Return the (x, y) coordinate for the center point of the cell that contains the specified text.  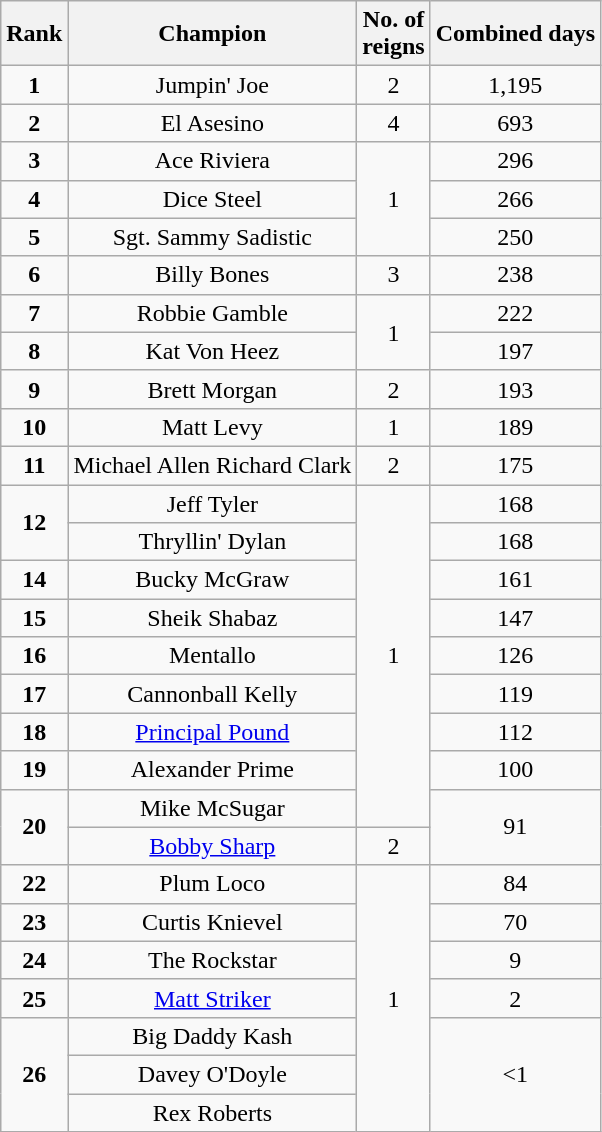
6 (34, 275)
119 (515, 694)
23 (34, 922)
Jumpin' Joe (212, 85)
12 (34, 522)
Dice Steel (212, 199)
Big Daddy Kash (212, 1036)
Matt Striker (212, 998)
7 (34, 313)
Plum Loco (212, 884)
Sgt. Sammy Sadistic (212, 237)
126 (515, 656)
19 (34, 770)
Robbie Gamble (212, 313)
Combined days (515, 34)
193 (515, 389)
Rank (34, 34)
El Asesino (212, 123)
100 (515, 770)
296 (515, 161)
Curtis Knievel (212, 922)
Sheik Shabaz (212, 618)
250 (515, 237)
Champion (212, 34)
17 (34, 694)
Bucky McGraw (212, 580)
Thryllin' Dylan (212, 542)
Bobby Sharp (212, 846)
175 (515, 465)
112 (515, 732)
Jeff Tyler (212, 503)
222 (515, 313)
14 (34, 580)
Kat Von Heez (212, 351)
Mentallo (212, 656)
22 (34, 884)
161 (515, 580)
70 (515, 922)
The Rockstar (212, 960)
84 (515, 884)
197 (515, 351)
147 (515, 618)
189 (515, 427)
Principal Pound (212, 732)
1,195 (515, 85)
Rex Roberts (212, 1113)
693 (515, 123)
No. ofreigns (394, 34)
10 (34, 427)
16 (34, 656)
266 (515, 199)
18 (34, 732)
Alexander Prime (212, 770)
Matt Levy (212, 427)
Billy Bones (212, 275)
238 (515, 275)
Michael Allen Richard Clark (212, 465)
5 (34, 237)
8 (34, 351)
15 (34, 618)
20 (34, 827)
Davey O'Doyle (212, 1074)
Mike McSugar (212, 808)
91 (515, 827)
Ace Riviera (212, 161)
Brett Morgan (212, 389)
25 (34, 998)
<1 (515, 1074)
24 (34, 960)
Cannonball Kelly (212, 694)
11 (34, 465)
26 (34, 1074)
